Pinpoint the cell where the given text exists, returning its (X, Y) midpoint coordinate. 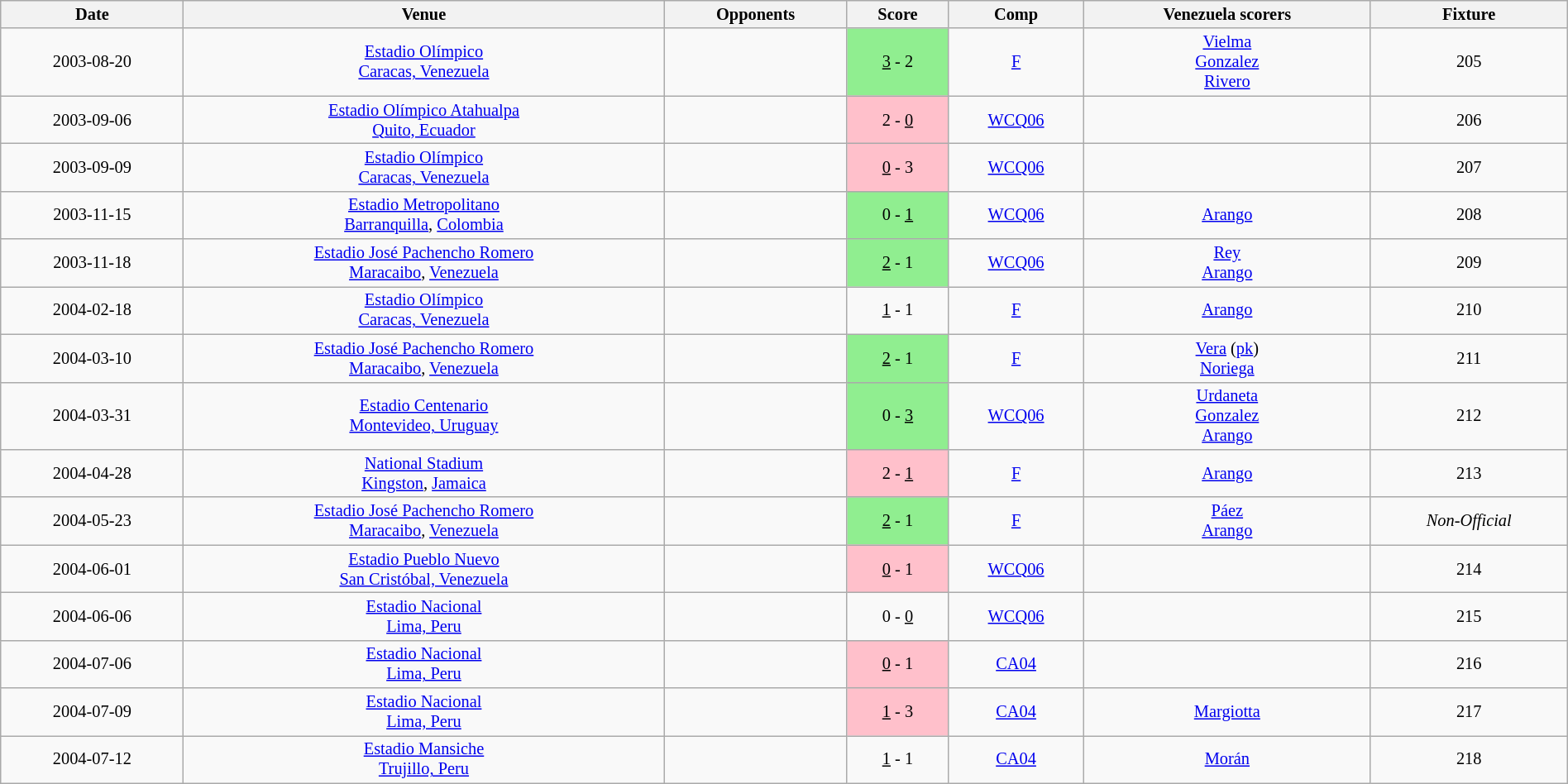
Non-Official (1469, 521)
Estadio CentenarioMontevideo, Uruguay (423, 416)
0 - 0 (897, 616)
2004-07-06 (93, 664)
Opponents (756, 14)
Vera (pk) Noriega (1227, 358)
2004-04-28 (93, 473)
214 (1469, 569)
212 (1469, 416)
2003-11-18 (93, 263)
2003-09-09 (93, 167)
Comp (1016, 14)
209 (1469, 263)
2004-06-06 (93, 616)
Venue (423, 14)
216 (1469, 664)
2003-09-06 (93, 120)
Rey Arango (1227, 263)
Fixture (1469, 14)
218 (1469, 759)
Margiotta (1227, 712)
Date (93, 14)
2004-06-01 (93, 569)
Estadio Olímpico AtahualpaQuito, Ecuador (423, 120)
207 (1469, 167)
208 (1469, 215)
210 (1469, 310)
215 (1469, 616)
2004-02-18 (93, 310)
Venezuela scorers (1227, 14)
2 - 0 (897, 120)
Estadio MetropolitanoBarranquilla, Colombia (423, 215)
206 (1469, 120)
2003-11-15 (93, 215)
Estadio MansicheTrujillo, Peru (423, 759)
Morán (1227, 759)
2004-07-12 (93, 759)
217 (1469, 712)
2004-03-10 (93, 358)
211 (1469, 358)
205 (1469, 62)
2004-05-23 (93, 521)
1 - 3 (897, 712)
2003-08-20 (93, 62)
2004-07-09 (93, 712)
Score (897, 14)
National StadiumKingston, Jamaica (423, 473)
2004-03-31 (93, 416)
Urdaneta Gonzalez Arango (1227, 416)
3 - 2 (897, 62)
Estadio Pueblo NuevoSan Cristóbal, Venezuela (423, 569)
Vielma Gonzalez Rivero (1227, 62)
Páez Arango (1227, 521)
213 (1469, 473)
